Determine the [X, Y] coordinate at the center of the cell enclosing the given text.  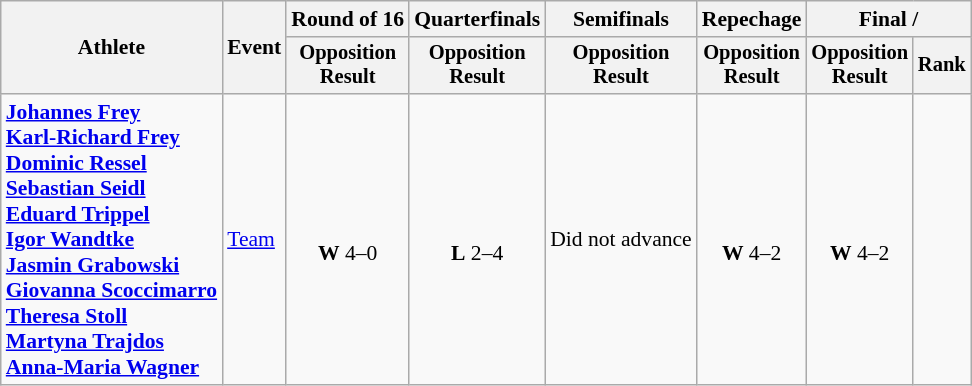
Did not advance [621, 240]
W 4–0 [348, 240]
Athlete [112, 48]
Rank [942, 66]
Semifinals [621, 19]
Round of 16 [348, 19]
L 2–4 [477, 240]
Repechage [752, 19]
Quarterfinals [477, 19]
Final / [888, 19]
Event [254, 48]
Team [254, 240]
